For the text-containing cell, return its midpoint in [x, y] coordinate format. 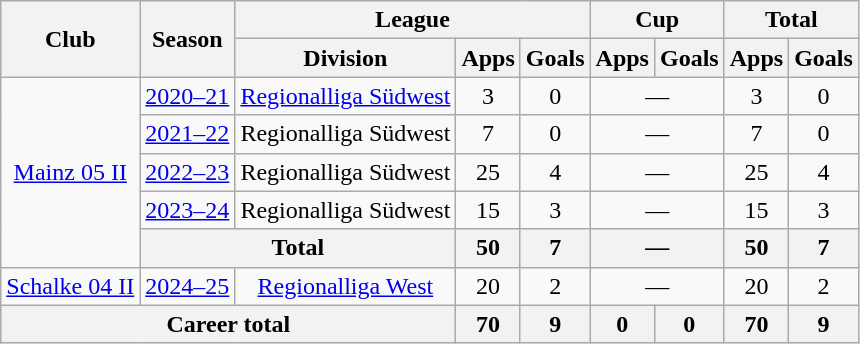
Mainz 05 II [70, 172]
2023–24 [188, 210]
Season [188, 39]
Career total [228, 324]
Club [70, 39]
Schalke 04 II [70, 286]
2021–22 [188, 134]
Regionalliga West [346, 286]
2020–21 [188, 96]
2024–25 [188, 286]
Cup [657, 20]
Division [346, 58]
League [412, 20]
2022–23 [188, 172]
